Detect which cell encompasses the target text, then output its [X, Y] center coordinate. 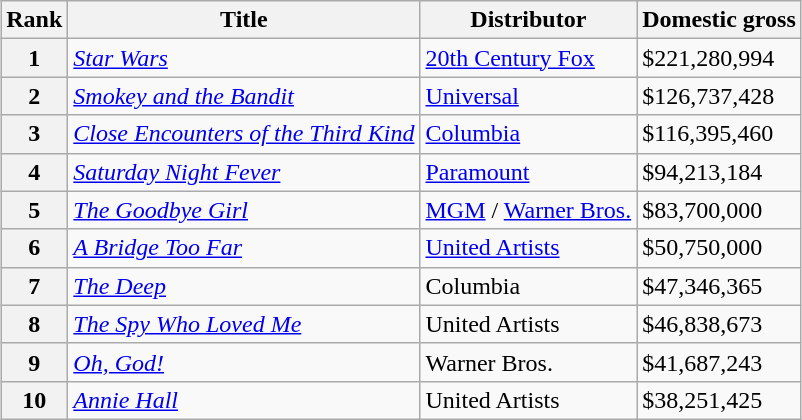
$83,700,000 [720, 210]
Paramount [528, 172]
Title [244, 20]
Saturday Night Fever [244, 172]
$126,737,428 [720, 96]
Warner Bros. [528, 362]
1 [34, 58]
Universal [528, 96]
The Spy Who Loved Me [244, 324]
4 [34, 172]
3 [34, 134]
6 [34, 248]
Smokey and the Bandit [244, 96]
20th Century Fox [528, 58]
Close Encounters of the Third Kind [244, 134]
Oh, God! [244, 362]
10 [34, 400]
A Bridge Too Far [244, 248]
$221,280,994 [720, 58]
The Deep [244, 286]
8 [34, 324]
$47,346,365 [720, 286]
9 [34, 362]
2 [34, 96]
The Goodbye Girl [244, 210]
Star Wars [244, 58]
7 [34, 286]
5 [34, 210]
Domestic gross [720, 20]
Annie Hall [244, 400]
$46,838,673 [720, 324]
$94,213,184 [720, 172]
MGM / Warner Bros. [528, 210]
$50,750,000 [720, 248]
$116,395,460 [720, 134]
$38,251,425 [720, 400]
Distributor [528, 20]
Rank [34, 20]
$41,687,243 [720, 362]
